Detect which cell encompasses the target text, then output its (x, y) center coordinate. 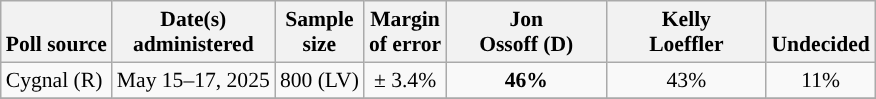
11% (820, 80)
KellyLoeffler (686, 32)
Poll source (56, 32)
Marginof error (405, 32)
43% (686, 80)
± 3.4% (405, 80)
Cygnal (R) (56, 80)
800 (LV) (320, 80)
JonOssoff (D) (526, 32)
Date(s)administered (194, 32)
Samplesize (320, 32)
Undecided (820, 32)
46% (526, 80)
May 15–17, 2025 (194, 80)
